Detect which cell encompasses the target text, then output its (x, y) center coordinate. 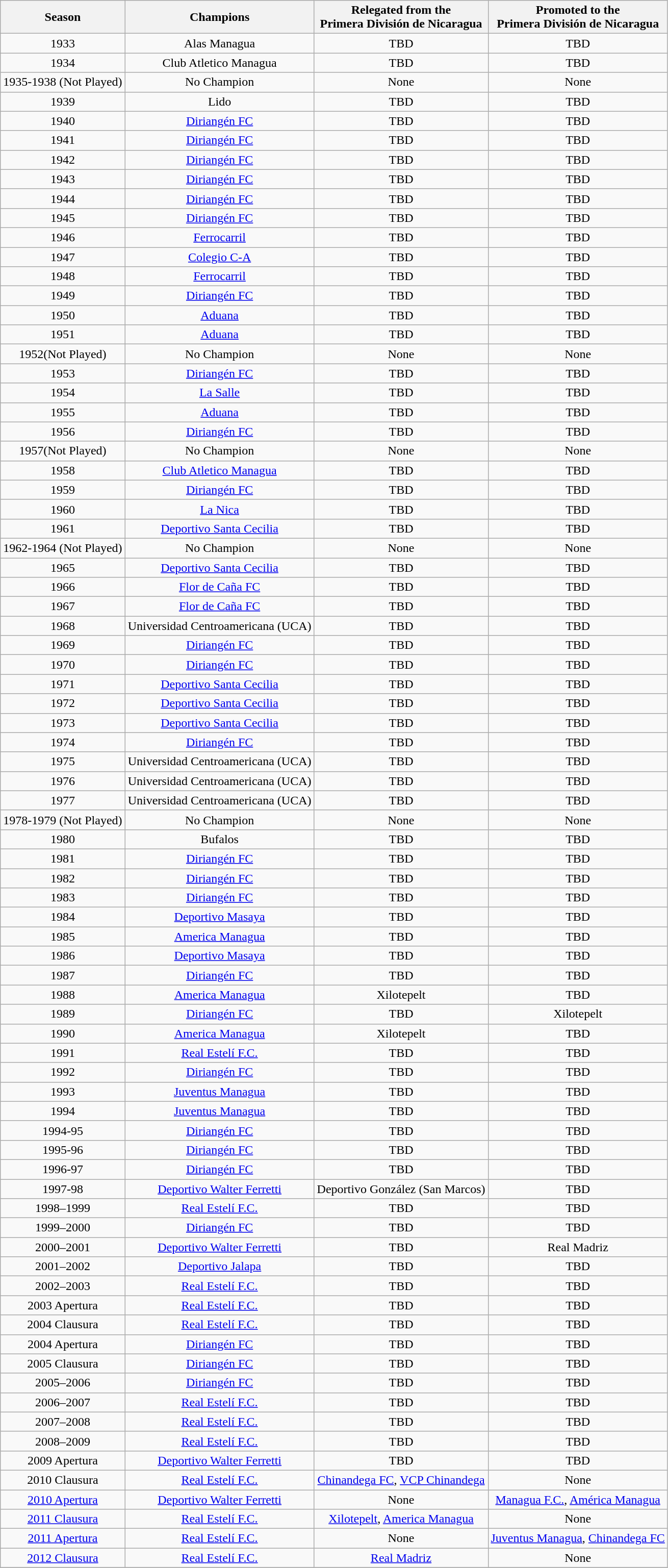
2004 Apertura (63, 1344)
1966 (63, 587)
1974 (63, 742)
2011 Clausura (63, 1519)
1989 (63, 1014)
Deportivo Jalapa (219, 1267)
1948 (63, 276)
1942 (63, 160)
1954 (63, 393)
Colegio C-A (219, 257)
1946 (63, 237)
2012 Clausura (63, 1558)
1977 (63, 800)
2001–2002 (63, 1267)
1971 (63, 684)
1970 (63, 665)
1965 (63, 568)
1934 (63, 63)
1953 (63, 373)
Bufalos (219, 839)
1998–1999 (63, 1208)
Managua F.C., América Managua (578, 1499)
1972 (63, 703)
2002–2003 (63, 1286)
Season (63, 17)
La Nica (219, 509)
1947 (63, 257)
1975 (63, 762)
1933 (63, 43)
Chinandega FC, VCP Chinandega (401, 1480)
1987 (63, 975)
1980 (63, 839)
2004 Clausura (63, 1325)
1941 (63, 140)
1986 (63, 956)
2010 Apertura (63, 1499)
Champions (219, 17)
1945 (63, 218)
Alas Managua (219, 43)
1950 (63, 315)
2009 Apertura (63, 1460)
1976 (63, 781)
1960 (63, 509)
La Salle (219, 393)
1935-1938 (Not Played) (63, 82)
Relegated from thePrimera División de Nicaragua (401, 17)
1988 (63, 995)
2008–2009 (63, 1441)
1978-1979 (Not Played) (63, 820)
1992 (63, 1072)
2003 Apertura (63, 1305)
1995-96 (63, 1150)
1955 (63, 412)
1940 (63, 121)
1994-95 (63, 1130)
1999–2000 (63, 1228)
1982 (63, 878)
2007–2008 (63, 1422)
1962-1964 (Not Played) (63, 548)
Juventus Managua, Chinandega FC (578, 1538)
1949 (63, 296)
Deportivo González (San Marcos) (401, 1189)
1939 (63, 102)
1991 (63, 1053)
2000–2001 (63, 1247)
1961 (63, 528)
1994 (63, 1111)
Lido (219, 102)
1984 (63, 917)
2010 Clausura (63, 1480)
1993 (63, 1092)
1957(Not Played) (63, 451)
1967 (63, 606)
2005–2006 (63, 1383)
1996-97 (63, 1169)
1981 (63, 858)
Xilotepelt, America Managua (401, 1519)
Promoted to thePrimera División de Nicaragua (578, 17)
1956 (63, 432)
1959 (63, 490)
1983 (63, 898)
1973 (63, 723)
1997-98 (63, 1189)
1951 (63, 335)
1958 (63, 470)
1968 (63, 626)
2005 Clausura (63, 1363)
1944 (63, 198)
1985 (63, 937)
1990 (63, 1033)
1943 (63, 179)
2006–2007 (63, 1402)
1952(Not Played) (63, 354)
1969 (63, 645)
2011 Apertura (63, 1538)
